Determine the [X, Y] coordinate at the center of the cell enclosing the given text.  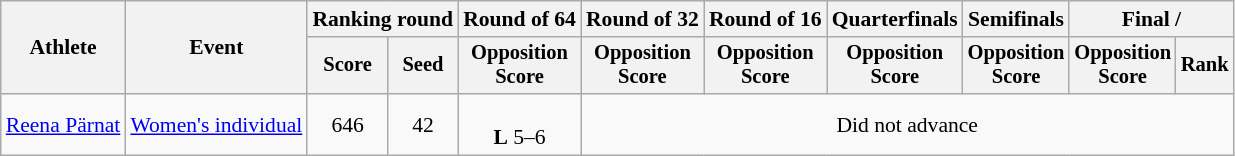
Round of 64 [520, 19]
Final / [1151, 19]
Rank [1205, 66]
Women's individual [216, 124]
Athlete [64, 48]
Round of 32 [642, 19]
Semifinals [1016, 19]
L 5–6 [520, 124]
Event [216, 48]
Seed [423, 66]
Quarterfinals [895, 19]
Reena Pärnat [64, 124]
Did not advance [908, 124]
646 [348, 124]
42 [423, 124]
Score [348, 66]
Ranking round [382, 19]
Round of 16 [766, 19]
